Scan for the cell matching the given text and deliver its (x, y) coordinate at center. 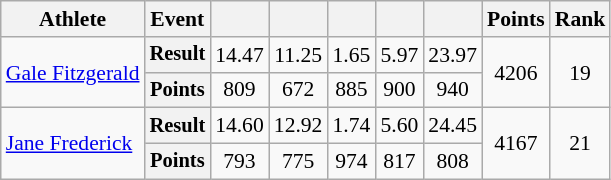
14.60 (240, 126)
12.92 (298, 126)
809 (240, 90)
Event (178, 19)
885 (351, 90)
21 (580, 144)
817 (399, 162)
4167 (516, 144)
11.25 (298, 55)
1.74 (351, 126)
1.65 (351, 55)
4206 (516, 72)
900 (399, 90)
808 (452, 162)
Jane Frederick (73, 144)
Rank (580, 19)
5.60 (399, 126)
19 (580, 72)
Gale Fitzgerald (73, 72)
5.97 (399, 55)
793 (240, 162)
14.47 (240, 55)
23.97 (452, 55)
24.45 (452, 126)
672 (298, 90)
940 (452, 90)
974 (351, 162)
Athlete (73, 19)
775 (298, 162)
